Provide the (X, Y) coordinate of the cell's center where the given text is located.  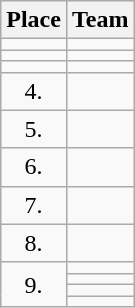
4. (34, 91)
7. (34, 205)
9. (34, 284)
6. (34, 167)
5. (34, 129)
8. (34, 243)
Place (34, 20)
Team (100, 20)
